Capture the cell that displays the provided text and extract its (X, Y) central coordinate. 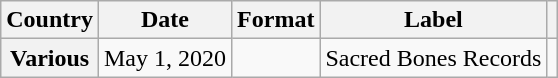
May 1, 2020 (164, 58)
Sacred Bones Records (434, 58)
Various (50, 58)
Label (434, 20)
Date (164, 20)
Format (276, 20)
Country (50, 20)
